Scan for the cell matching the given text and deliver its (X, Y) coordinate at center. 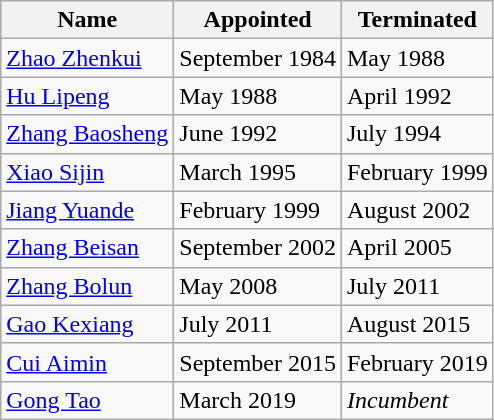
February 2019 (417, 362)
Zhao Zhenkui (88, 58)
Zhang Beisan (88, 248)
April 2005 (417, 248)
April 1992 (417, 96)
Jiang Yuande (88, 210)
September 2002 (258, 248)
August 2002 (417, 210)
March 1995 (258, 172)
Hu Lipeng (88, 96)
March 2019 (258, 400)
Gong Tao (88, 400)
Terminated (417, 20)
Appointed (258, 20)
Incumbent (417, 400)
Cui Aimin (88, 362)
Name (88, 20)
July 1994 (417, 134)
June 1992 (258, 134)
May 2008 (258, 286)
September 2015 (258, 362)
Zhang Bolun (88, 286)
Gao Kexiang (88, 324)
August 2015 (417, 324)
Xiao Sijin (88, 172)
September 1984 (258, 58)
Zhang Baosheng (88, 134)
